Pinpoint the cell where the given text exists, returning its [x, y] midpoint coordinate. 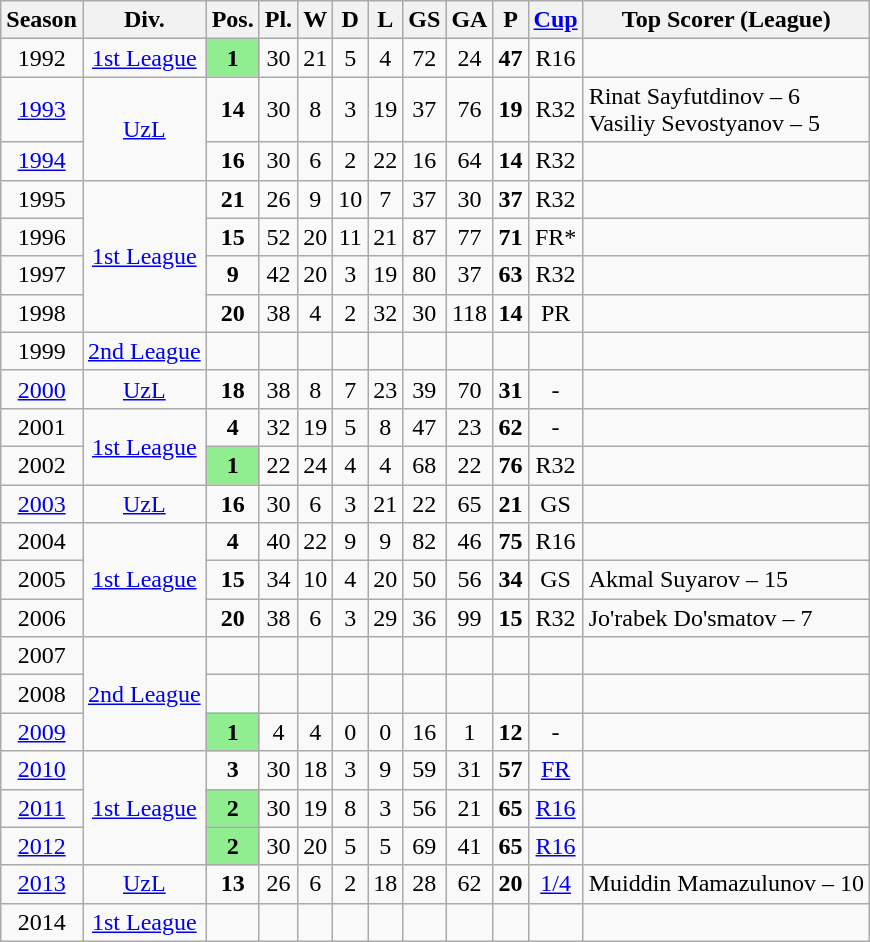
1995 [42, 199]
GA [470, 20]
Top Scorer (League) [726, 20]
68 [424, 465]
W [316, 20]
2004 [42, 542]
Jo'rabek Do'smatov – 7 [726, 618]
Div. [144, 20]
2007 [42, 656]
2000 [42, 389]
1/4 [556, 884]
Pos. [232, 20]
FR* [556, 237]
Akmal Suyarov – 15 [726, 580]
2013 [42, 884]
2008 [42, 694]
64 [470, 161]
Muiddin Mamazulunov – 10 [726, 884]
42 [278, 275]
FR [556, 770]
1997 [42, 275]
63 [510, 275]
69 [424, 846]
2009 [42, 732]
50 [424, 580]
1993 [42, 110]
71 [510, 237]
1996 [42, 237]
70 [470, 389]
2005 [42, 580]
39 [424, 389]
118 [470, 313]
12 [510, 732]
2001 [42, 427]
2012 [42, 846]
2003 [42, 503]
2002 [42, 465]
2010 [42, 770]
1994 [42, 161]
87 [424, 237]
72 [424, 58]
52 [278, 237]
PR [556, 313]
40 [278, 542]
13 [232, 884]
1992 [42, 58]
36 [424, 618]
Pl. [278, 20]
99 [470, 618]
11 [350, 237]
75 [510, 542]
80 [424, 275]
2006 [42, 618]
Season [42, 20]
2014 [42, 922]
Rinat Sayfutdinov – 6 Vasiliy Sevostyanov – 5 [726, 110]
82 [424, 542]
1999 [42, 351]
1998 [42, 313]
59 [424, 770]
41 [470, 846]
L [386, 20]
29 [386, 618]
57 [510, 770]
Cup [556, 20]
2011 [42, 808]
77 [470, 237]
46 [470, 542]
D [350, 20]
P [510, 20]
28 [424, 884]
